Provide the [x, y] coordinate of the cell's center where the given text is located.  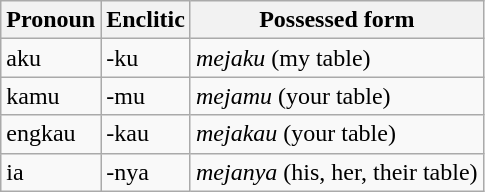
ia [51, 172]
-ku [146, 58]
-mu [146, 96]
kamu [51, 96]
-kau [146, 134]
-nya [146, 172]
mejanya (his, her, their table) [336, 172]
Enclitic [146, 20]
aku [51, 58]
mejaku (my table) [336, 58]
Pronoun [51, 20]
mejakau (your table) [336, 134]
engkau [51, 134]
Possessed form [336, 20]
mejamu (your table) [336, 96]
